For the text-containing cell, return its midpoint in (x, y) coordinate format. 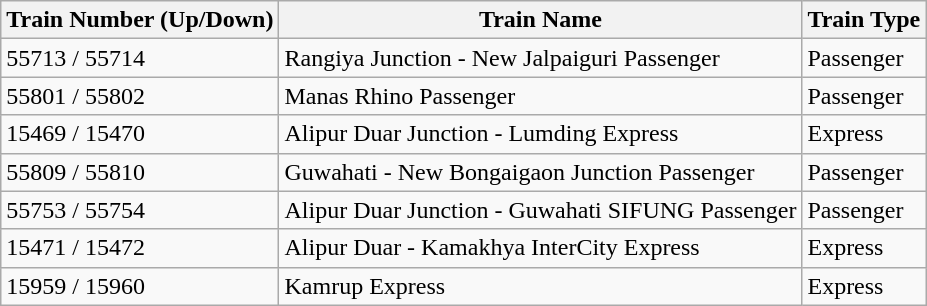
Kamrup Express (540, 286)
55753 / 55754 (140, 210)
Guwahati - New Bongaigaon Junction Passenger (540, 172)
15471 / 15472 (140, 248)
Train Type (864, 20)
15959 / 15960 (140, 286)
Train Name (540, 20)
Train Number (Up/Down) (140, 20)
Manas Rhino Passenger (540, 96)
Alipur Duar - Kamakhya InterCity Express (540, 248)
Alipur Duar Junction - Lumding Express (540, 134)
15469 / 15470 (140, 134)
Alipur Duar Junction - Guwahati SIFUNG Passenger (540, 210)
55713 / 55714 (140, 58)
55801 / 55802 (140, 96)
Rangiya Junction - New Jalpaiguri Passenger (540, 58)
55809 / 55810 (140, 172)
